From the cell containing the given text, extract its center point as (x, y) coordinate. 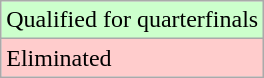
Qualified for quarterfinals (132, 20)
Eliminated (132, 58)
